Extract the (X, Y) coordinate from the center of the cell holding the provided text.  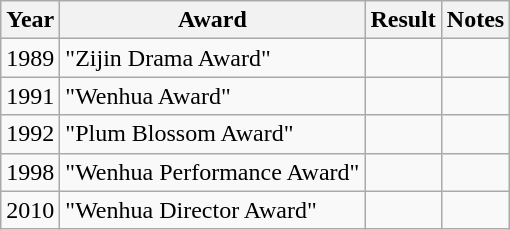
"Wenhua Award" (212, 96)
1992 (30, 134)
Year (30, 20)
Award (212, 20)
"Plum Blossom Award" (212, 134)
Result (403, 20)
"Wenhua Director Award" (212, 210)
1991 (30, 96)
"Wenhua Performance Award" (212, 172)
Notes (475, 20)
1989 (30, 58)
2010 (30, 210)
"Zijin Drama Award" (212, 58)
1998 (30, 172)
